Identify which cell holds the provided text, then report its [X, Y] central coordinate. 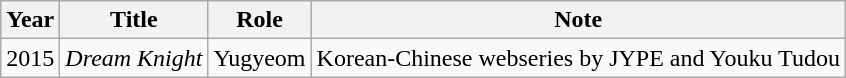
Yugyeom [260, 58]
Year [30, 20]
Role [260, 20]
Title [134, 20]
Dream Knight [134, 58]
Korean-Chinese webseries by JYPE and Youku Tudou [578, 58]
2015 [30, 58]
Note [578, 20]
